Output the (x, y) coordinate of the center of the cell containing the given text.  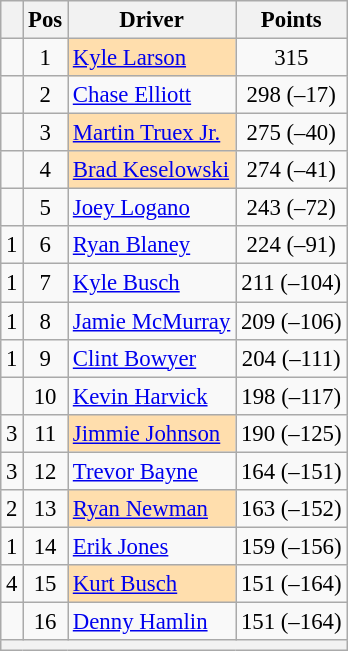
198 (–117) (292, 396)
Pos (46, 20)
16 (46, 621)
190 (–125) (292, 433)
211 (–104) (292, 283)
Ryan Newman (152, 509)
12 (46, 471)
159 (–156) (292, 546)
224 (–91) (292, 245)
Martin Truex Jr. (152, 133)
7 (46, 283)
Brad Keselowski (152, 170)
11 (46, 433)
Kurt Busch (152, 584)
Jamie McMurray (152, 321)
9 (46, 358)
15 (46, 584)
6 (46, 245)
Denny Hamlin (152, 621)
164 (–151) (292, 471)
13 (46, 509)
Trevor Bayne (152, 471)
Erik Jones (152, 546)
315 (292, 58)
5 (46, 208)
Driver (152, 20)
Joey Logano (152, 208)
163 (–152) (292, 509)
8 (46, 321)
275 (–40) (292, 133)
274 (–41) (292, 170)
Kyle Larson (152, 58)
14 (46, 546)
Clint Bowyer (152, 358)
Jimmie Johnson (152, 433)
204 (–111) (292, 358)
10 (46, 396)
209 (–106) (292, 321)
Chase Elliott (152, 95)
243 (–72) (292, 208)
298 (–17) (292, 95)
Kevin Harvick (152, 396)
Ryan Blaney (152, 245)
Points (292, 20)
Kyle Busch (152, 283)
